Return (X, Y) of the center of cell containing provided text 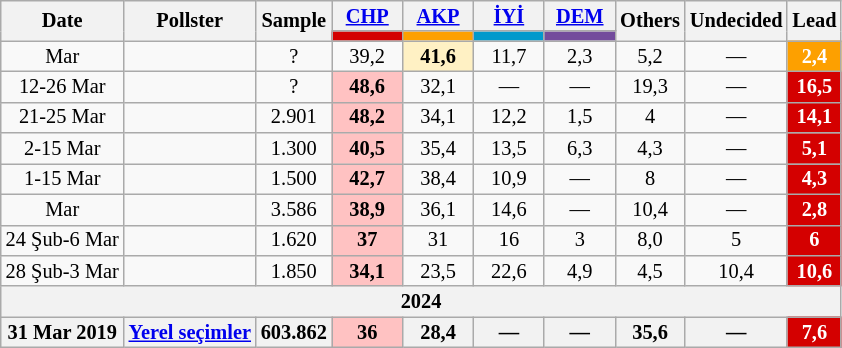
35,4 (438, 148)
31 (438, 240)
16,5 (814, 86)
14,1 (814, 118)
603.862 (294, 332)
İYİ (508, 16)
4 (650, 118)
13,5 (508, 148)
48,6 (368, 86)
36,1 (438, 210)
14,6 (508, 210)
2.901 (294, 118)
6,3 (580, 148)
Sample (294, 20)
2024 (422, 302)
10,9 (508, 178)
Lead (814, 20)
28 Şub-3 Mar (62, 270)
2,8 (814, 210)
1.300 (294, 148)
38,9 (368, 210)
24 Şub-6 Mar (62, 240)
23,5 (438, 270)
7,6 (814, 332)
1-15 Mar (62, 178)
CHP (368, 16)
39,2 (368, 56)
1.500 (294, 178)
5 (736, 240)
Undecided (736, 20)
5,1 (814, 148)
1.620 (294, 240)
28,4 (438, 332)
19,3 (650, 86)
8,0 (650, 240)
1,5 (580, 118)
36 (368, 332)
6 (814, 240)
32,1 (438, 86)
16 (508, 240)
2-15 Mar (62, 148)
Others (650, 20)
DEM (580, 16)
5,2 (650, 56)
Yerel seçimler (190, 332)
11,7 (508, 56)
42,7 (368, 178)
8 (650, 178)
2,3 (580, 56)
22,6 (508, 270)
4,5 (650, 270)
3 (580, 240)
12,2 (508, 118)
38,4 (438, 178)
4,9 (580, 270)
2,4 (814, 56)
41,6 (438, 56)
10,6 (814, 270)
1.850 (294, 270)
AKP (438, 16)
48,2 (368, 118)
21-25 Mar (62, 118)
12-26 Mar (62, 86)
40,5 (368, 148)
Date (62, 20)
3.586 (294, 210)
37 (368, 240)
35,6 (650, 332)
31 Mar 2019 (62, 332)
Pollster (190, 20)
